Identify which cell holds the provided text, then report its [X, Y] central coordinate. 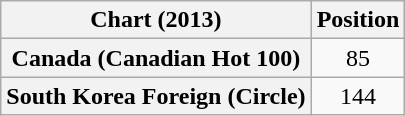
144 [358, 96]
Chart (2013) [156, 20]
Position [358, 20]
Canada (Canadian Hot 100) [156, 58]
South Korea Foreign (Circle) [156, 96]
85 [358, 58]
